Identify which cell holds the provided text, then report its [X, Y] central coordinate. 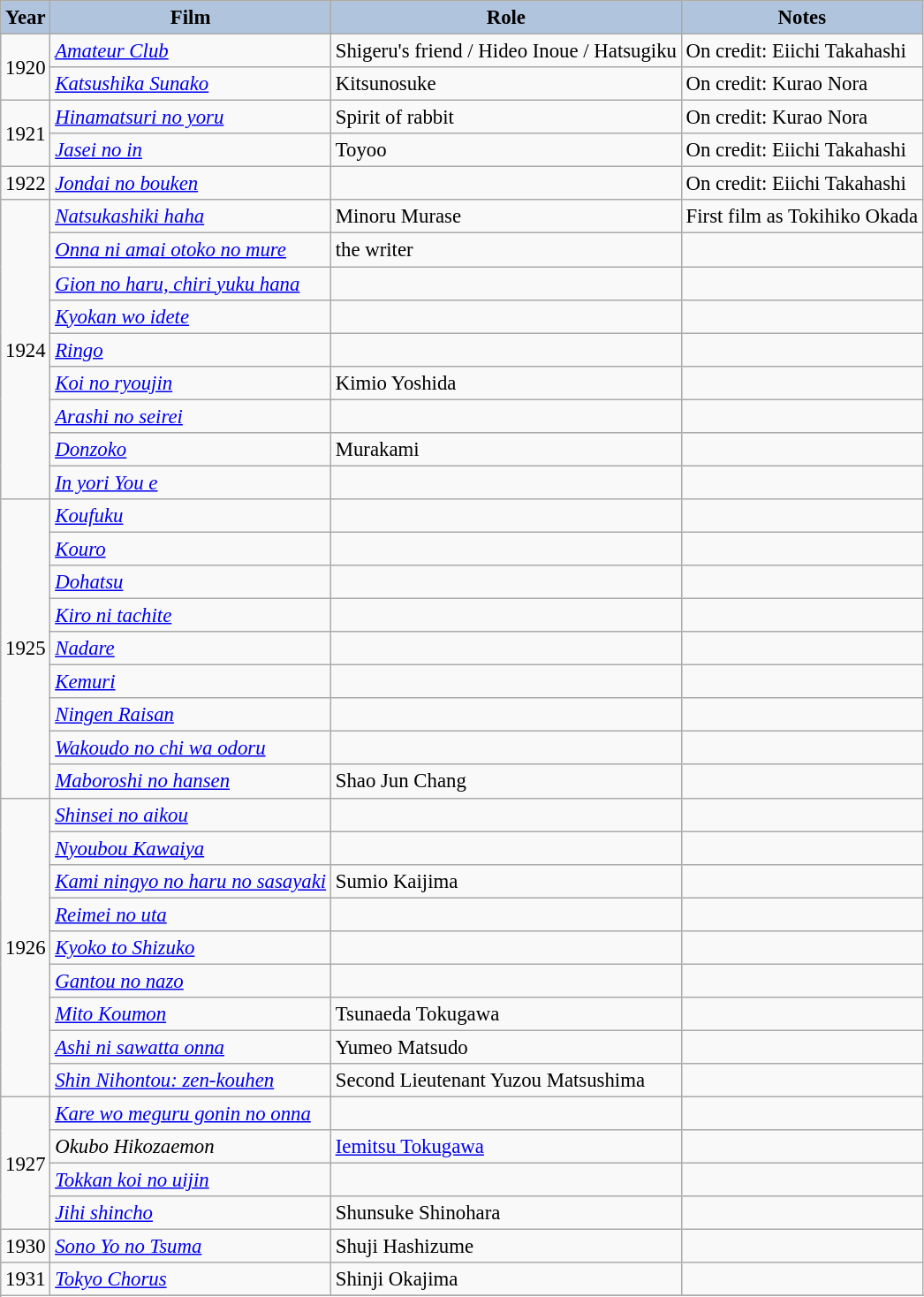
Tsunaeda Tokugawa [505, 1014]
Kyokan wo idete [191, 316]
Kami ningyo no haru no sasayaki [191, 881]
Notes [802, 18]
Murakami [505, 450]
Toyoo [505, 150]
Gion no haru, chiri yuku hana [191, 284]
Iemitsu Tokugawa [505, 1147]
1924 [26, 349]
In yori You e [191, 482]
1925 [26, 648]
Okubo Hikozaemon [191, 1147]
Kitsunosuke [505, 84]
Katsushika Sunako [191, 84]
Nyoubou Kawaiya [191, 848]
Nadare [191, 648]
Jondai no bouken [191, 184]
1927 [26, 1164]
Sumio Kaijima [505, 881]
Role [505, 18]
1930 [26, 1247]
Wakoudo no chi wa odoru [191, 748]
Kyoko to Shizuko [191, 948]
Year [26, 18]
Tokkan koi no uijin [191, 1180]
Spirit of rabbit [505, 118]
Kemuri [191, 682]
Amateur Club [191, 51]
Ashi ni sawatta onna [191, 1047]
First film as Tokihiko Okada [802, 216]
Jihi shincho [191, 1213]
1922 [26, 184]
Shuji Hashizume [505, 1247]
Mito Koumon [191, 1014]
Shinsei no aikou [191, 815]
Onna ni amai otoko no mure [191, 250]
Shao Jun Chang [505, 782]
Reimei no uta [191, 914]
Shigeru's friend / Hideo Inoue / Hatsugiku [505, 51]
1926 [26, 947]
Ringo [191, 350]
Donzoko [191, 450]
Film [191, 18]
Kouro [191, 549]
Second Lieutenant Yuzou Matsushima [505, 1081]
Ningen Raisan [191, 715]
Dohatsu [191, 582]
Koi no ryoujin [191, 383]
Natsukashiki haha [191, 216]
1920 [26, 67]
Hinamatsuri no yoru [191, 118]
the writer [505, 250]
Kiro ni tachite [191, 616]
Maboroshi no hansen [191, 782]
Kare wo meguru gonin no onna [191, 1114]
Minoru Murase [505, 216]
Jasei no in [191, 150]
1921 [26, 134]
Shinji Okajima [505, 1280]
Arashi no seirei [191, 416]
Koufuku [191, 516]
Tokyo Chorus [191, 1280]
Shin Nihontou: zen-kouhen [191, 1081]
Yumeo Matsudo [505, 1047]
Shunsuke Shinohara [505, 1213]
1931 [26, 1280]
Gantou no nazo [191, 981]
Sono Yo no Tsuma [191, 1247]
Kimio Yoshida [505, 383]
